Return (x, y) of the center of cell containing provided text 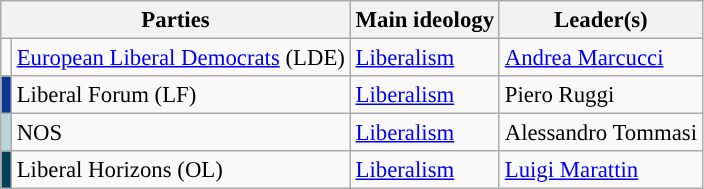
Parties (176, 20)
Andrea Marcucci (600, 58)
NOS (180, 133)
Luigi Marattin (600, 170)
Liberal Forum (LF) (180, 95)
Piero Ruggi (600, 95)
Liberal Horizons (OL) (180, 170)
European Liberal Democrats (LDE) (180, 58)
Leader(s) (600, 20)
Main ideology (424, 20)
Alessandro Tommasi (600, 133)
